Search for the cell housing the specified text and yield its (x, y) center coordinate. 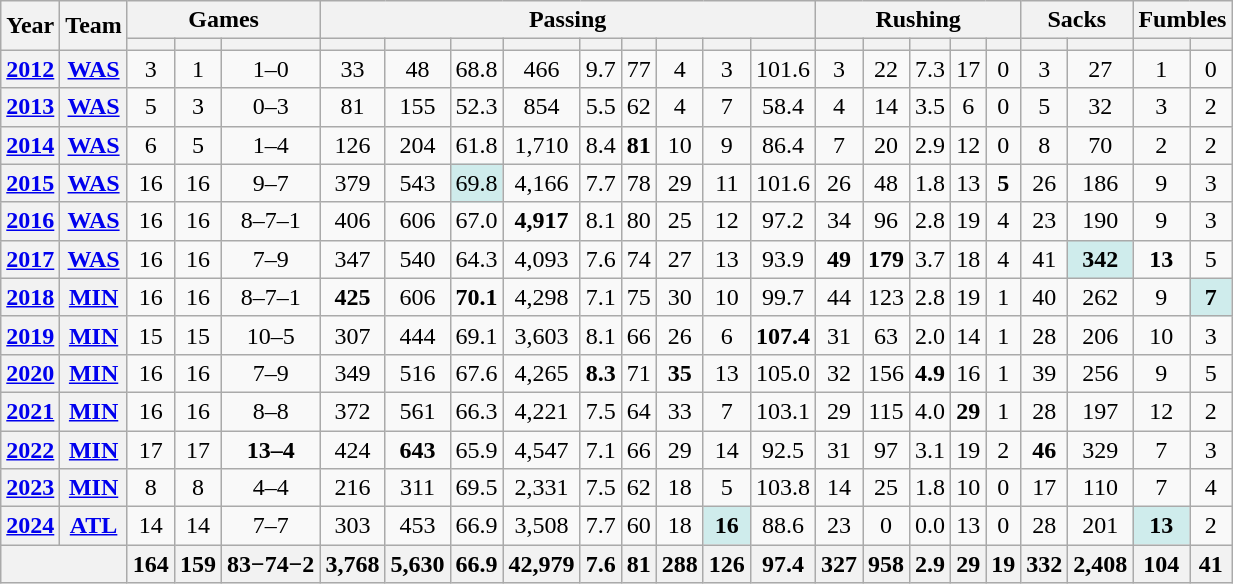
64.3 (476, 259)
97 (886, 449)
42,979 (542, 564)
4,298 (542, 297)
80 (638, 221)
288 (680, 564)
7–7 (270, 526)
216 (352, 488)
93.9 (782, 259)
52.3 (476, 107)
2,408 (1100, 564)
65.9 (476, 449)
34 (838, 221)
1,710 (542, 145)
104 (1162, 564)
190 (1100, 221)
96 (886, 221)
1–4 (270, 145)
3.1 (930, 449)
7.3 (930, 69)
256 (1100, 373)
30 (680, 297)
3.5 (930, 107)
164 (150, 564)
543 (418, 183)
406 (352, 221)
83−74−2 (270, 564)
75 (638, 297)
78 (638, 183)
307 (352, 335)
206 (1100, 335)
Rushing (918, 20)
86.4 (782, 145)
2019 (30, 335)
107.4 (782, 335)
4,917 (542, 221)
466 (542, 69)
77 (638, 69)
3.7 (930, 259)
46 (1044, 449)
5.5 (600, 107)
327 (838, 564)
61.8 (476, 145)
69.5 (476, 488)
13–4 (270, 449)
2020 (30, 373)
99.7 (782, 297)
5,630 (418, 564)
311 (418, 488)
67.0 (476, 221)
2015 (30, 183)
Passing (568, 20)
958 (886, 564)
40 (1044, 297)
Fumbles (1182, 20)
159 (198, 564)
63 (886, 335)
4,093 (542, 259)
88.6 (782, 526)
2021 (30, 411)
8–8 (270, 411)
4.0 (930, 411)
1–0 (270, 69)
2022 (30, 449)
4,265 (542, 373)
71 (638, 373)
854 (542, 107)
540 (418, 259)
2014 (30, 145)
0.0 (930, 526)
0–3 (270, 107)
2.0 (930, 335)
Sacks (1077, 20)
2017 (30, 259)
3,768 (352, 564)
342 (1100, 259)
67.6 (476, 373)
35 (680, 373)
4,547 (542, 449)
204 (418, 145)
444 (418, 335)
516 (418, 373)
197 (1100, 411)
4,221 (542, 411)
8.3 (600, 373)
ATL (94, 526)
70 (1100, 145)
4.9 (930, 373)
2013 (30, 107)
49 (838, 259)
2018 (30, 297)
329 (1100, 449)
58.4 (782, 107)
60 (638, 526)
2024 (30, 526)
74 (638, 259)
11 (726, 183)
9.7 (600, 69)
372 (352, 411)
186 (1100, 183)
97.4 (782, 564)
Games (224, 20)
Team (94, 26)
20 (886, 145)
3,603 (542, 335)
379 (352, 183)
179 (886, 259)
69.1 (476, 335)
2012 (30, 69)
2023 (30, 488)
103.8 (782, 488)
Year (30, 26)
64 (638, 411)
4–4 (270, 488)
70.1 (476, 297)
9–7 (270, 183)
349 (352, 373)
69.8 (476, 183)
643 (418, 449)
2016 (30, 221)
115 (886, 411)
103.1 (782, 411)
201 (1100, 526)
347 (352, 259)
156 (886, 373)
105.0 (782, 373)
68.8 (476, 69)
262 (1100, 297)
92.5 (782, 449)
303 (352, 526)
39 (1044, 373)
561 (418, 411)
424 (352, 449)
3,508 (542, 526)
22 (886, 69)
155 (418, 107)
123 (886, 297)
66.3 (476, 411)
332 (1044, 564)
97.2 (782, 221)
8.4 (600, 145)
2,331 (542, 488)
110 (1100, 488)
10–5 (270, 335)
44 (838, 297)
4,166 (542, 183)
425 (352, 297)
453 (418, 526)
